Return [x, y] of the center of cell containing provided text 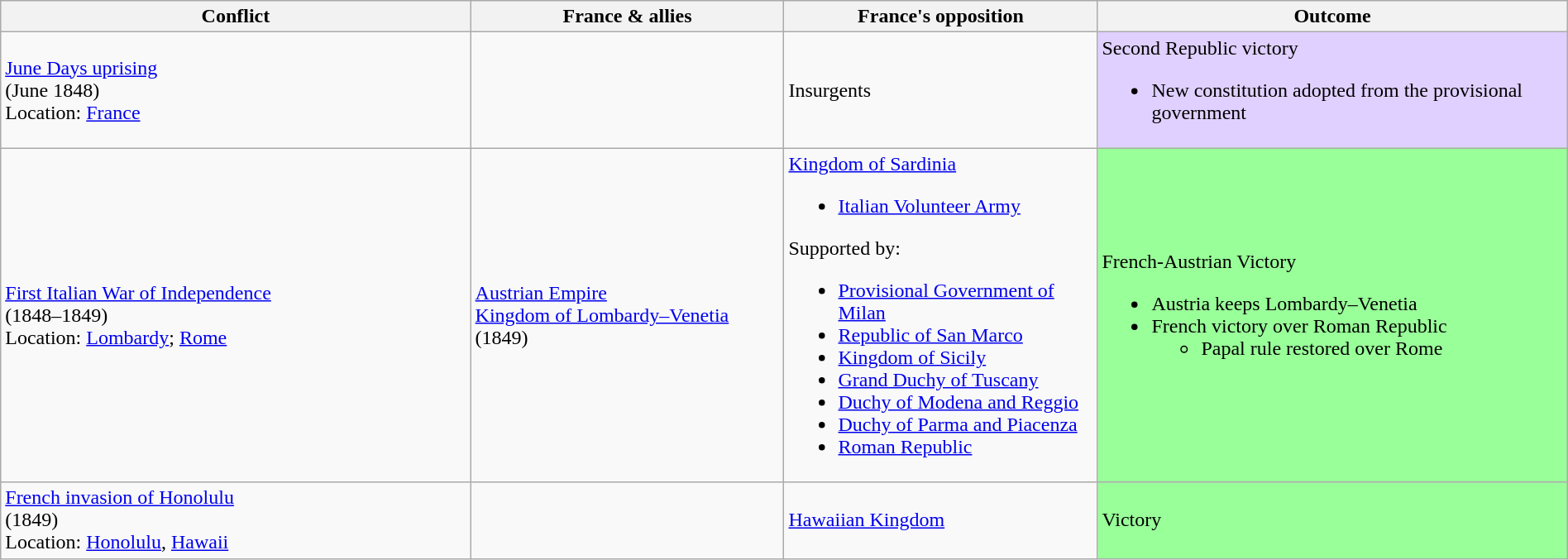
First Italian War of Independence(1848–1849)Location: Lombardy; Rome [236, 315]
Insurgents [941, 90]
Outcome [1332, 17]
French invasion of Honolulu(1849)Location: Honolulu, Hawaii [236, 520]
France's opposition [941, 17]
Austrian Empire Kingdom of Lombardy–Venetia (1849) [627, 315]
June Days uprising(June 1848)Location: France [236, 90]
Conflict [236, 17]
French-Austrian VictoryAustria keeps Lombardy–VenetiaFrench victory over Roman RepublicPapal rule restored over Rome [1332, 315]
Second Republic victoryNew constitution adopted from the provisional government [1332, 90]
Hawaiian Kingdom [941, 520]
Victory [1332, 520]
France & allies [627, 17]
